Locate the cell with the specified text and output its [x, y] center coordinate. 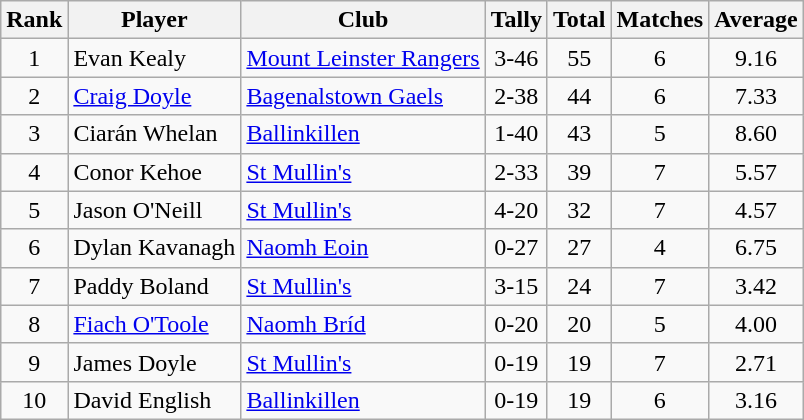
2.71 [756, 362]
20 [579, 324]
3.42 [756, 286]
Paddy Boland [154, 286]
Naomh Eoin [363, 248]
4-20 [516, 210]
3 [34, 134]
Tally [516, 20]
3-46 [516, 58]
Average [756, 20]
Total [579, 20]
James Doyle [154, 362]
0-20 [516, 324]
55 [579, 58]
43 [579, 134]
32 [579, 210]
Fiach O'Toole [154, 324]
0-27 [516, 248]
4.57 [756, 210]
44 [579, 96]
Player [154, 20]
4.00 [756, 324]
10 [34, 400]
2 [34, 96]
Craig Doyle [154, 96]
6.75 [756, 248]
1-40 [516, 134]
1 [34, 58]
Rank [34, 20]
Ciarán Whelan [154, 134]
3-15 [516, 286]
2-38 [516, 96]
8 [34, 324]
7.33 [756, 96]
Dylan Kavanagh [154, 248]
39 [579, 172]
27 [579, 248]
Mount Leinster Rangers [363, 58]
Naomh Bríd [363, 324]
3.16 [756, 400]
Club [363, 20]
2-33 [516, 172]
24 [579, 286]
9 [34, 362]
8.60 [756, 134]
9.16 [756, 58]
Jason O'Neill [154, 210]
Matches [660, 20]
Evan Kealy [154, 58]
5.57 [756, 172]
Conor Kehoe [154, 172]
Bagenalstown Gaels [363, 96]
David English [154, 400]
